Find where the given text appears and provide that cell's center as (x, y) coordinate. 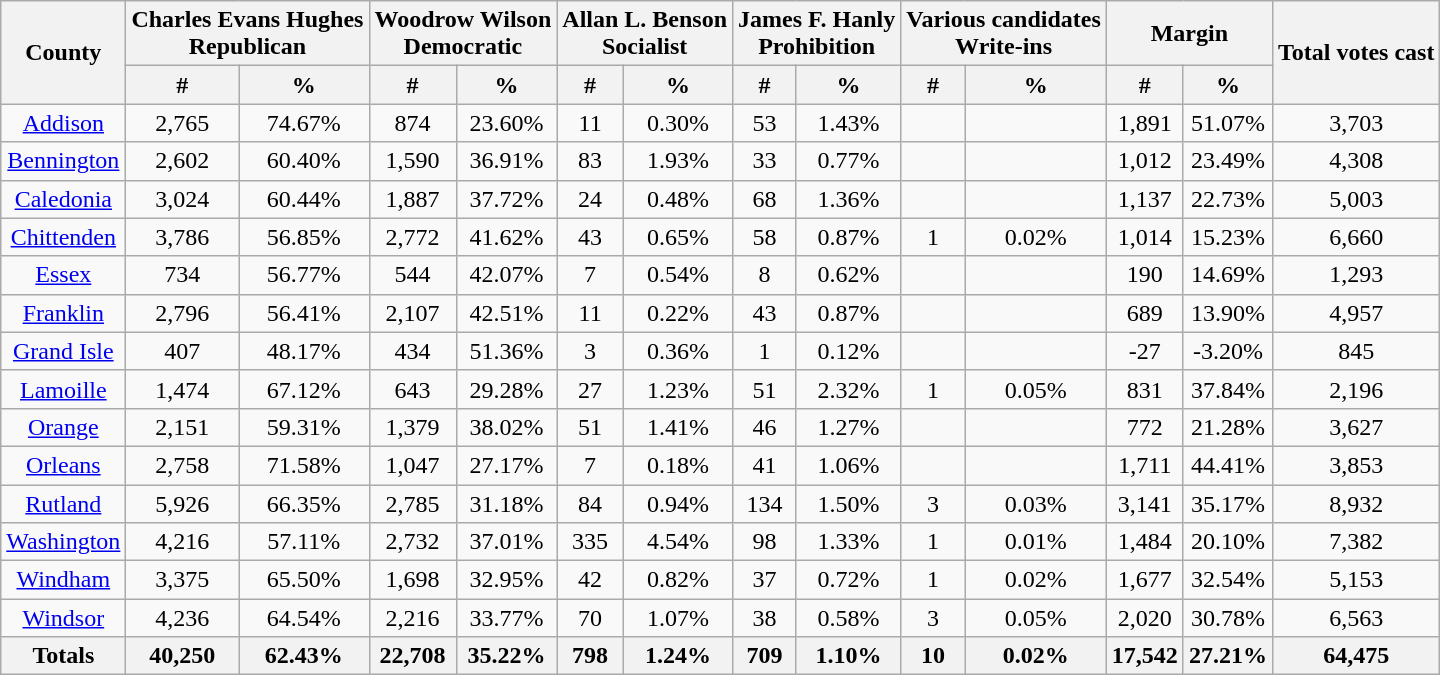
2,020 (1144, 618)
2,732 (412, 542)
1,137 (1144, 199)
845 (1356, 351)
3,627 (1356, 427)
2,602 (182, 161)
2.32% (848, 389)
13.90% (1228, 313)
35.17% (1228, 503)
4,236 (182, 618)
Windsor (64, 618)
0.77% (848, 161)
County (64, 52)
40,250 (182, 656)
41 (765, 465)
3,024 (182, 199)
64.54% (304, 618)
23.49% (1228, 161)
Bennington (64, 161)
1,012 (1144, 161)
27.21% (1228, 656)
57.11% (304, 542)
53 (765, 123)
134 (765, 503)
56.85% (304, 237)
3,786 (182, 237)
37.84% (1228, 389)
1,474 (182, 389)
68 (765, 199)
6,660 (1356, 237)
64,475 (1356, 656)
1.06% (848, 465)
48.17% (304, 351)
71.58% (304, 465)
62.43% (304, 656)
8,932 (1356, 503)
4,308 (1356, 161)
1.07% (678, 618)
70 (590, 618)
0.22% (678, 313)
2,765 (182, 123)
689 (1144, 313)
Charles Evans HughesRepublican (248, 34)
0.48% (678, 199)
2,196 (1356, 389)
Caledonia (64, 199)
1,698 (412, 580)
42.51% (506, 313)
2,758 (182, 465)
24 (590, 199)
8 (765, 275)
Total votes cast (1356, 52)
709 (765, 656)
15.23% (1228, 237)
42 (590, 580)
1,379 (412, 427)
Orange (64, 427)
23.60% (506, 123)
434 (412, 351)
0.72% (848, 580)
4,957 (1356, 313)
1.36% (848, 199)
4.54% (678, 542)
2,796 (182, 313)
Chittenden (64, 237)
1.24% (678, 656)
1.41% (678, 427)
Addison (64, 123)
Rutland (64, 503)
37.01% (506, 542)
59.31% (304, 427)
1.93% (678, 161)
2,216 (412, 618)
33 (765, 161)
407 (182, 351)
20.10% (1228, 542)
0.58% (848, 618)
37.72% (506, 199)
27.17% (506, 465)
Allan L. BensonSocialist (645, 34)
35.22% (506, 656)
65.50% (304, 580)
1.43% (848, 123)
2,107 (412, 313)
1,047 (412, 465)
0.01% (1036, 542)
0.36% (678, 351)
4,216 (182, 542)
30.78% (1228, 618)
190 (1144, 275)
1,887 (412, 199)
44.41% (1228, 465)
1.33% (848, 542)
46 (765, 427)
1.50% (848, 503)
874 (412, 123)
0.94% (678, 503)
1,891 (1144, 123)
Orleans (64, 465)
James F. HanlyProhibition (817, 34)
831 (1144, 389)
1.10% (848, 656)
74.67% (304, 123)
98 (765, 542)
544 (412, 275)
Essex (64, 275)
335 (590, 542)
3,375 (182, 580)
58 (765, 237)
0.65% (678, 237)
-3.20% (1228, 351)
7,382 (1356, 542)
66.35% (304, 503)
51.36% (506, 351)
60.40% (304, 161)
38.02% (506, 427)
1.23% (678, 389)
21.28% (1228, 427)
1,711 (1144, 465)
Washington (64, 542)
1,014 (1144, 237)
3,141 (1144, 503)
2,772 (412, 237)
6,563 (1356, 618)
Various candidatesWrite-ins (1004, 34)
56.41% (304, 313)
22.73% (1228, 199)
734 (182, 275)
2,785 (412, 503)
22,708 (412, 656)
772 (1144, 427)
10 (933, 656)
0.54% (678, 275)
37 (765, 580)
14.69% (1228, 275)
1,590 (412, 161)
51.07% (1228, 123)
Woodrow WilsonDemocratic (463, 34)
2,151 (182, 427)
3,703 (1356, 123)
17,542 (1144, 656)
0.12% (848, 351)
0.03% (1036, 503)
1.27% (848, 427)
5,926 (182, 503)
5,003 (1356, 199)
41.62% (506, 237)
32.95% (506, 580)
798 (590, 656)
0.62% (848, 275)
42.07% (506, 275)
Lamoille (64, 389)
3,853 (1356, 465)
84 (590, 503)
56.77% (304, 275)
643 (412, 389)
Grand Isle (64, 351)
0.82% (678, 580)
-27 (1144, 351)
83 (590, 161)
27 (590, 389)
29.28% (506, 389)
31.18% (506, 503)
Windham (64, 580)
Totals (64, 656)
0.30% (678, 123)
1,484 (1144, 542)
36.91% (506, 161)
0.18% (678, 465)
5,153 (1356, 580)
1,293 (1356, 275)
33.77% (506, 618)
60.44% (304, 199)
1,677 (1144, 580)
67.12% (304, 389)
Margin (1189, 34)
32.54% (1228, 580)
Franklin (64, 313)
38 (765, 618)
